For the text-containing cell, return its midpoint in [X, Y] coordinate format. 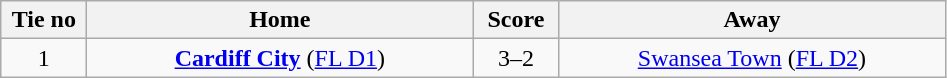
Swansea Town (FL D2) [752, 58]
3–2 [516, 58]
Cardiff City (FL D1) [280, 58]
Away [752, 20]
Home [280, 20]
1 [44, 58]
Score [516, 20]
Tie no [44, 20]
